From the cell containing the given text, extract its center point as (x, y) coordinate. 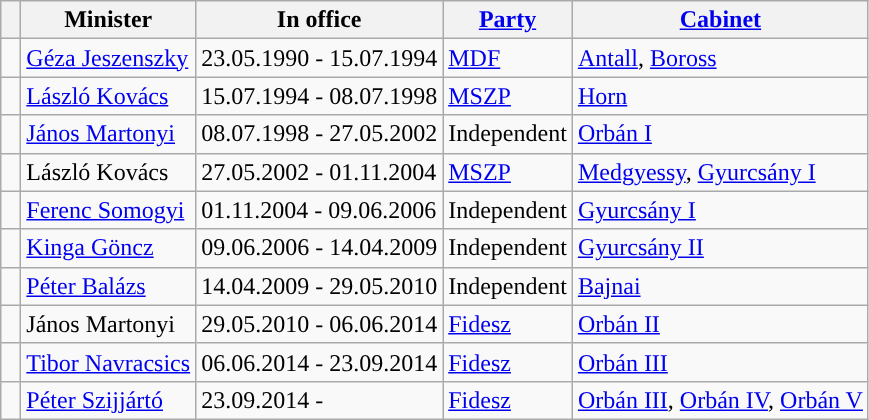
Horn (720, 96)
Péter Balázs (108, 286)
Antall, Boross (720, 58)
Ferenc Somogyi (108, 210)
01.11.2004 - 09.06.2006 (320, 210)
Cabinet (720, 20)
Kinga Göncz (108, 248)
Minister (108, 20)
Géza Jeszenszky (108, 58)
Péter Szijjártó (108, 400)
14.04.2009 - 29.05.2010 (320, 286)
Party (508, 20)
Tibor Navracsics (108, 362)
09.06.2006 - 14.04.2009 (320, 248)
Medgyessy, Gyurcsány I (720, 172)
MDF (508, 58)
Orbán I (720, 134)
Orbán III (720, 362)
23.05.1990 - 15.07.1994 (320, 58)
Bajnai (720, 286)
08.07.1998 - 27.05.2002 (320, 134)
29.05.2010 - 06.06.2014 (320, 324)
Orbán III, Orbán IV, Orbán V (720, 400)
15.07.1994 - 08.07.1998 (320, 96)
23.09.2014 - (320, 400)
06.06.2014 - 23.09.2014 (320, 362)
Gyurcsány II (720, 248)
In office (320, 20)
Orbán II (720, 324)
27.05.2002 - 01.11.2004 (320, 172)
Gyurcsány I (720, 210)
